Capture the cell that displays the provided text and extract its [x, y] central coordinate. 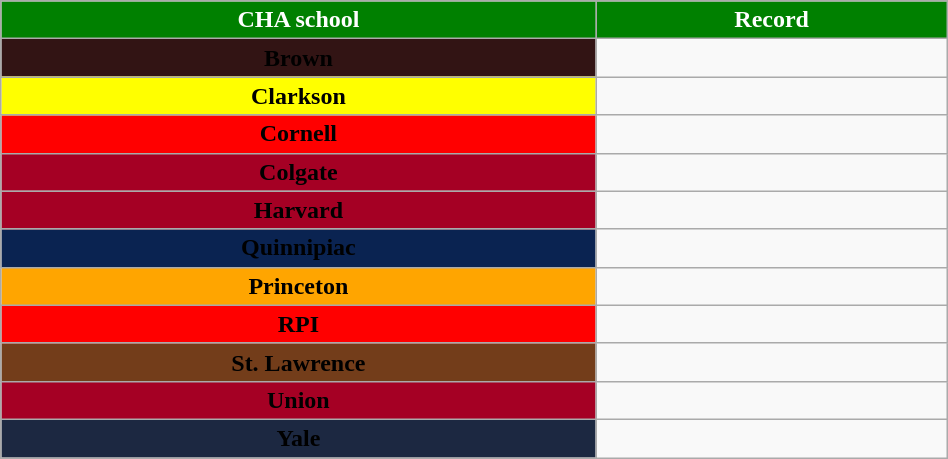
RPI [298, 324]
Record [772, 20]
Brown [298, 58]
Cornell [298, 134]
CHA school [298, 20]
Quinnipiac [298, 248]
Harvard [298, 210]
Union [298, 400]
Princeton [298, 286]
Clarkson [298, 96]
Yale [298, 438]
Colgate [298, 172]
St. Lawrence [298, 362]
